Pinpoint the cell where the given text exists, returning its [X, Y] midpoint coordinate. 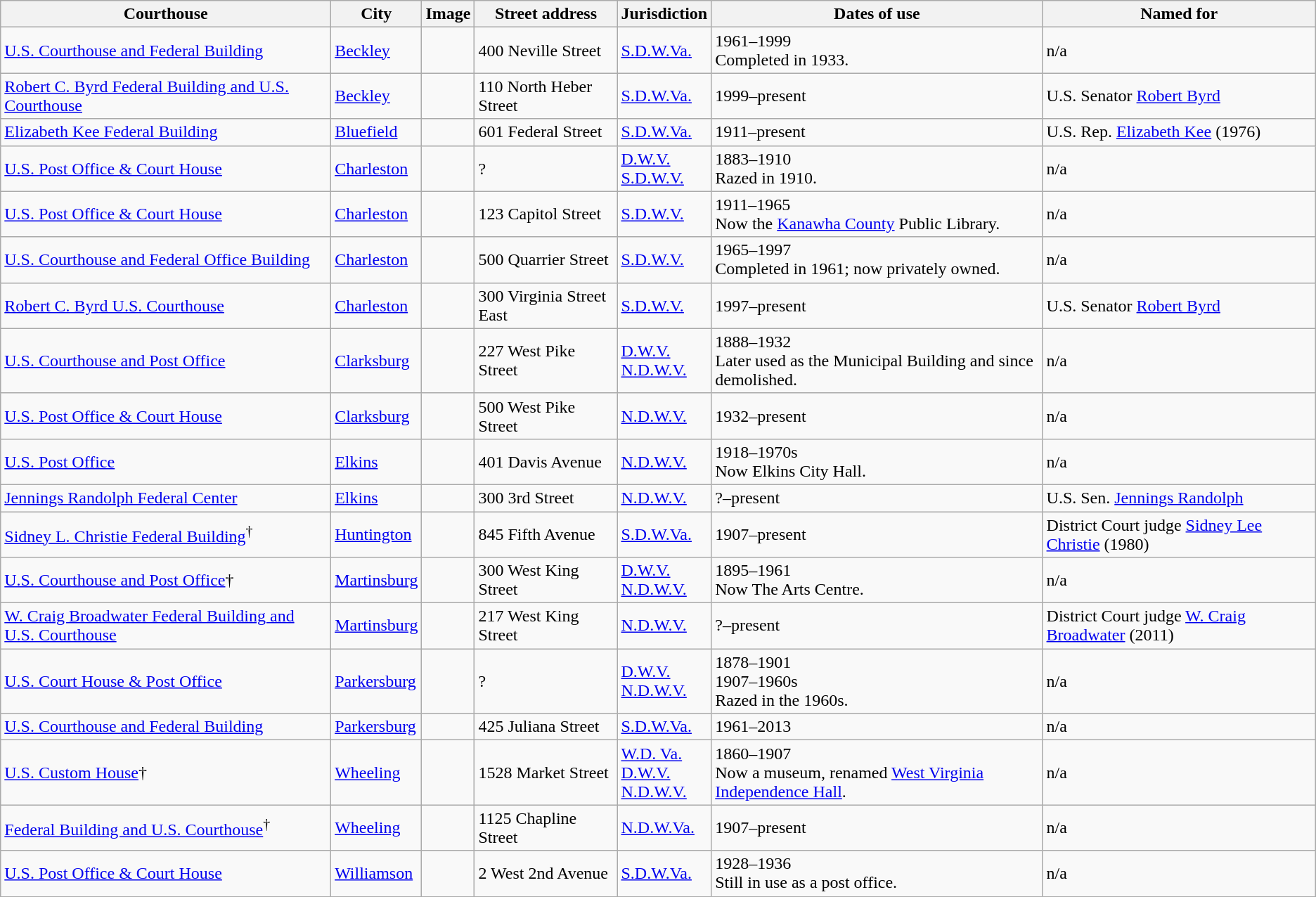
U.S. Rep. Elizabeth Kee (1976) [1179, 132]
Dates of use [877, 14]
123 Capitol Street [546, 214]
500 Quarrier Street [546, 260]
Robert C. Byrd Federal Building and U.S. Courthouse [166, 96]
N.D.W.Va. [664, 828]
1860–1907Now a museum, renamed West Virginia Independence Hall. [877, 773]
1997–present [877, 305]
District Court judge Sidney Lee Christie (1980) [1179, 534]
110 North Heber Street [546, 96]
1878–19011907–1960sRazed in the 1960s. [877, 681]
W. Craig Broadwater Federal Building and U.S. Courthouse [166, 626]
Named for [1179, 14]
U.S. Courthouse and Federal Office Building [166, 260]
U.S. Courthouse and Post Office† [166, 581]
D.W.V.S.D.W.V. [664, 169]
601 Federal Street [546, 132]
1999–present [877, 96]
Image [449, 14]
Street address [546, 14]
1911–1965Now the Kanawha County Public Library. [877, 214]
1883–1910Razed in 1910. [877, 169]
Bluefield [377, 132]
District Court judge W. Craig Broadwater (2011) [1179, 626]
Huntington [377, 534]
U.S. Sen. Jennings Randolph [1179, 498]
401 Davis Avenue [546, 461]
217 West King Street [546, 626]
U.S. Custom House† [166, 773]
Elizabeth Kee Federal Building [166, 132]
1932–present [877, 416]
Williamson [377, 873]
City [377, 14]
400 Neville Street [546, 51]
1911–present [877, 132]
Jurisdiction [664, 14]
1928–1936Still in use as a post office. [877, 873]
500 West Pike Street [546, 416]
1965–1997Completed in 1961; now privately owned. [877, 260]
Sidney L. Christie Federal Building† [166, 534]
Courthouse [166, 14]
300 West King Street [546, 581]
227 West Pike Street [546, 361]
1528 Market Street [546, 773]
1961–2013 [877, 727]
1961–1999Completed in 1933. [877, 51]
845 Fifth Avenue [546, 534]
300 Virginia Street East [546, 305]
1125 Chapline Street [546, 828]
2 West 2nd Avenue [546, 873]
Federal Building and U.S. Courthouse† [166, 828]
1895–1961Now The Arts Centre. [877, 581]
425 Juliana Street [546, 727]
W.D. Va.D.W.V.N.D.W.V. [664, 773]
Jennings Randolph Federal Center [166, 498]
1888–1932Later used as the Municipal Building and since demolished. [877, 361]
U.S. Post Office [166, 461]
U.S. Courthouse and Post Office [166, 361]
300 3rd Street [546, 498]
Robert C. Byrd U.S. Courthouse [166, 305]
1918–1970sNow Elkins City Hall. [877, 461]
U.S. Court House & Post Office [166, 681]
